Locate the cell with the specified text and output its (x, y) center coordinate. 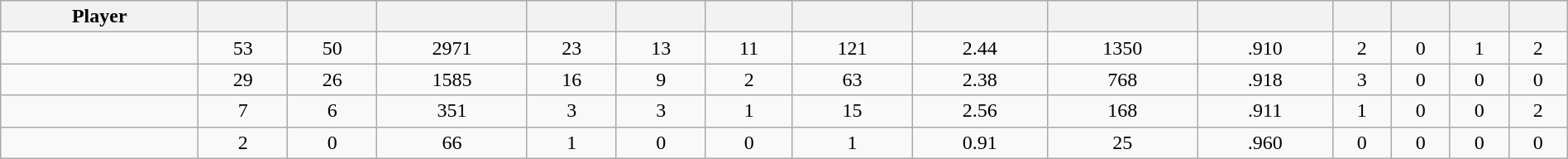
1585 (452, 79)
121 (852, 48)
.910 (1265, 48)
25 (1122, 142)
.960 (1265, 142)
53 (243, 48)
168 (1122, 111)
63 (852, 79)
15 (852, 111)
11 (749, 48)
50 (332, 48)
6 (332, 111)
.918 (1265, 79)
29 (243, 79)
768 (1122, 79)
Player (99, 17)
2.38 (979, 79)
16 (571, 79)
2.56 (979, 111)
66 (452, 142)
2.44 (979, 48)
7 (243, 111)
1350 (1122, 48)
.911 (1265, 111)
351 (452, 111)
26 (332, 79)
0.91 (979, 142)
23 (571, 48)
9 (661, 79)
2971 (452, 48)
13 (661, 48)
